Find where the given text appears and provide that cell's center as [x, y] coordinate. 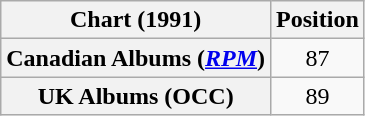
87 [318, 58]
Canadian Albums (RPM) [136, 58]
Position [318, 20]
89 [318, 96]
UK Albums (OCC) [136, 96]
Chart (1991) [136, 20]
